Output the [x, y] coordinate of the center of the cell containing the given text.  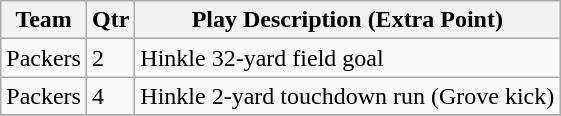
Hinkle 32-yard field goal [348, 58]
Team [44, 20]
Qtr [110, 20]
2 [110, 58]
Hinkle 2-yard touchdown run (Grove kick) [348, 96]
Play Description (Extra Point) [348, 20]
4 [110, 96]
